Search for the cell housing the specified text and yield its (x, y) center coordinate. 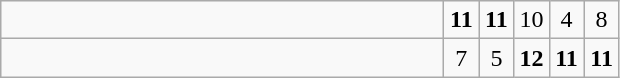
4 (566, 20)
12 (532, 58)
10 (532, 20)
7 (462, 58)
8 (602, 20)
5 (496, 58)
